From the cell containing the given text, extract its center point as (X, Y) coordinate. 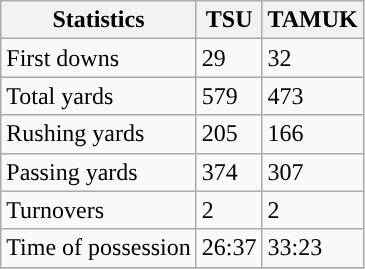
Passing yards (99, 172)
Rushing yards (99, 134)
TSU (229, 20)
473 (312, 96)
Statistics (99, 20)
205 (229, 134)
TAMUK (312, 20)
Time of possession (99, 248)
Total yards (99, 96)
Turnovers (99, 210)
374 (229, 172)
32 (312, 58)
307 (312, 172)
First downs (99, 58)
26:37 (229, 248)
29 (229, 58)
579 (229, 96)
33:23 (312, 248)
166 (312, 134)
